Extract the [X, Y] coordinate from the center of the cell holding the provided text.  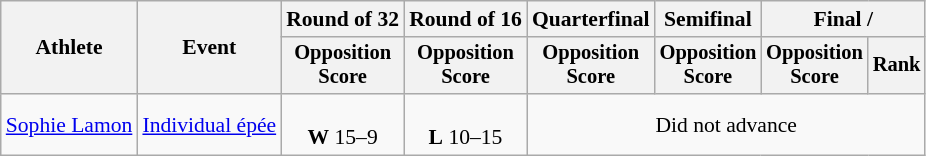
Round of 32 [342, 19]
Individual épée [209, 124]
Rank [897, 66]
W 15–9 [342, 124]
Quarterfinal [591, 19]
Athlete [70, 48]
Round of 16 [466, 19]
Final / [843, 19]
Semifinal [708, 19]
Event [209, 48]
Sophie Lamon [70, 124]
Did not advance [726, 124]
L 10–15 [466, 124]
